Detect which cell encompasses the target text, then output its [X, Y] center coordinate. 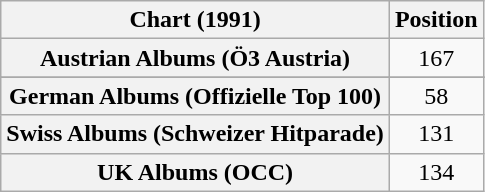
167 [436, 58]
Austrian Albums (Ö3 Austria) [196, 58]
Position [436, 20]
Swiss Albums (Schweizer Hitparade) [196, 134]
UK Albums (OCC) [196, 172]
German Albums (Offizielle Top 100) [196, 96]
Chart (1991) [196, 20]
131 [436, 134]
134 [436, 172]
58 [436, 96]
